Identify which cell holds the provided text, then report its (x, y) central coordinate. 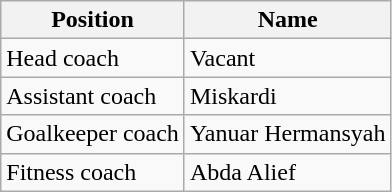
Vacant (288, 58)
Abda Alief (288, 172)
Yanuar Hermansyah (288, 134)
Position (93, 20)
Head coach (93, 58)
Fitness coach (93, 172)
Miskardi (288, 96)
Name (288, 20)
Goalkeeper coach (93, 134)
Assistant coach (93, 96)
